Determine the (X, Y) coordinate at the center of the cell enclosing the given text.  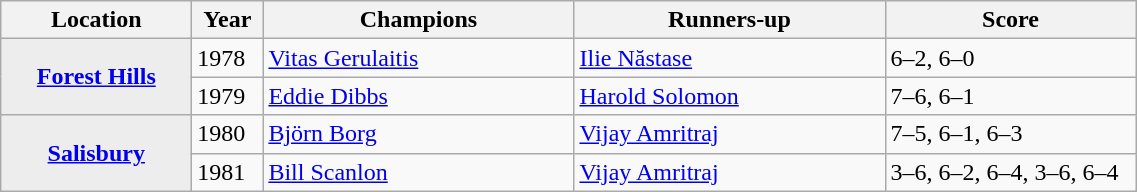
1978 (228, 58)
6–2, 6–0 (1010, 58)
Champions (418, 20)
Runners-up (730, 20)
Forest Hills (96, 77)
Eddie Dibbs (418, 96)
Bill Scanlon (418, 172)
Vitas Gerulaitis (418, 58)
Score (1010, 20)
Location (96, 20)
Harold Solomon (730, 96)
Salisbury (96, 153)
1979 (228, 96)
1981 (228, 172)
7–6, 6–1 (1010, 96)
7–5, 6–1, 6–3 (1010, 134)
Year (228, 20)
3–6, 6–2, 6–4, 3–6, 6–4 (1010, 172)
Ilie Năstase (730, 58)
Björn Borg (418, 134)
1980 (228, 134)
